Output the [x, y] coordinate of the center of the cell containing the given text.  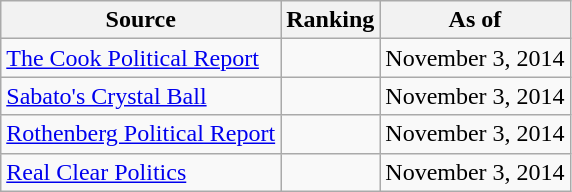
Source [141, 20]
Real Clear Politics [141, 172]
Rothenberg Political Report [141, 134]
Ranking [330, 20]
As of [475, 20]
The Cook Political Report [141, 58]
Sabato's Crystal Ball [141, 96]
